Determine the [X, Y] coordinate at the center of the cell enclosing the given text.  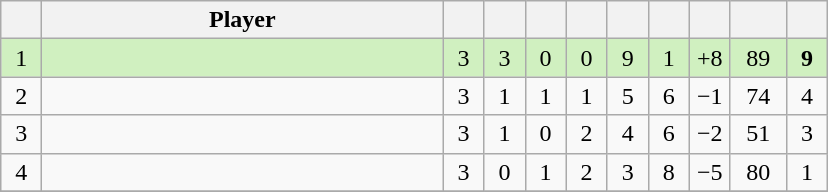
Player [242, 20]
74 [758, 96]
−5 [710, 172]
−2 [710, 134]
80 [758, 172]
−1 [710, 96]
5 [628, 96]
8 [668, 172]
51 [758, 134]
+8 [710, 58]
89 [758, 58]
